Extract the [X, Y] coordinate from the center of the cell holding the provided text.  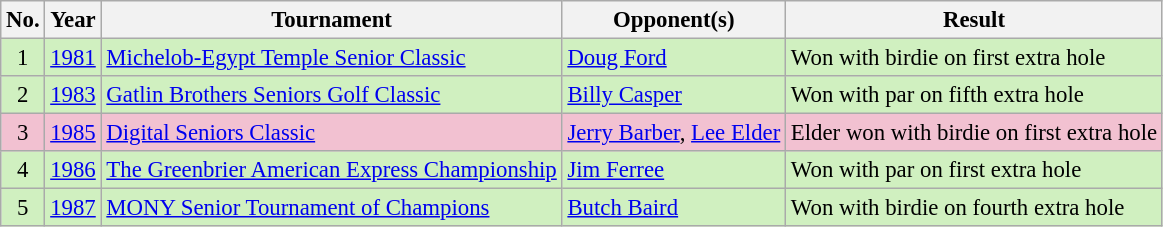
Billy Casper [674, 95]
Won with par on first extra hole [974, 170]
1983 [73, 95]
Jerry Barber, Lee Elder [674, 133]
Doug Ford [674, 58]
Digital Seniors Classic [332, 133]
3 [23, 133]
1985 [73, 133]
Opponent(s) [674, 20]
The Greenbrier American Express Championship [332, 170]
Gatlin Brothers Seniors Golf Classic [332, 95]
No. [23, 20]
1986 [73, 170]
Butch Baird [674, 208]
MONY Senior Tournament of Champions [332, 208]
Michelob-Egypt Temple Senior Classic [332, 58]
Won with birdie on fourth extra hole [974, 208]
Won with birdie on first extra hole [974, 58]
1987 [73, 208]
1 [23, 58]
Tournament [332, 20]
Year [73, 20]
Result [974, 20]
4 [23, 170]
Elder won with birdie on first extra hole [974, 133]
Won with par on fifth extra hole [974, 95]
2 [23, 95]
Jim Ferree [674, 170]
5 [23, 208]
1981 [73, 58]
